Extract the [x, y] coordinate from the center of the cell holding the provided text.  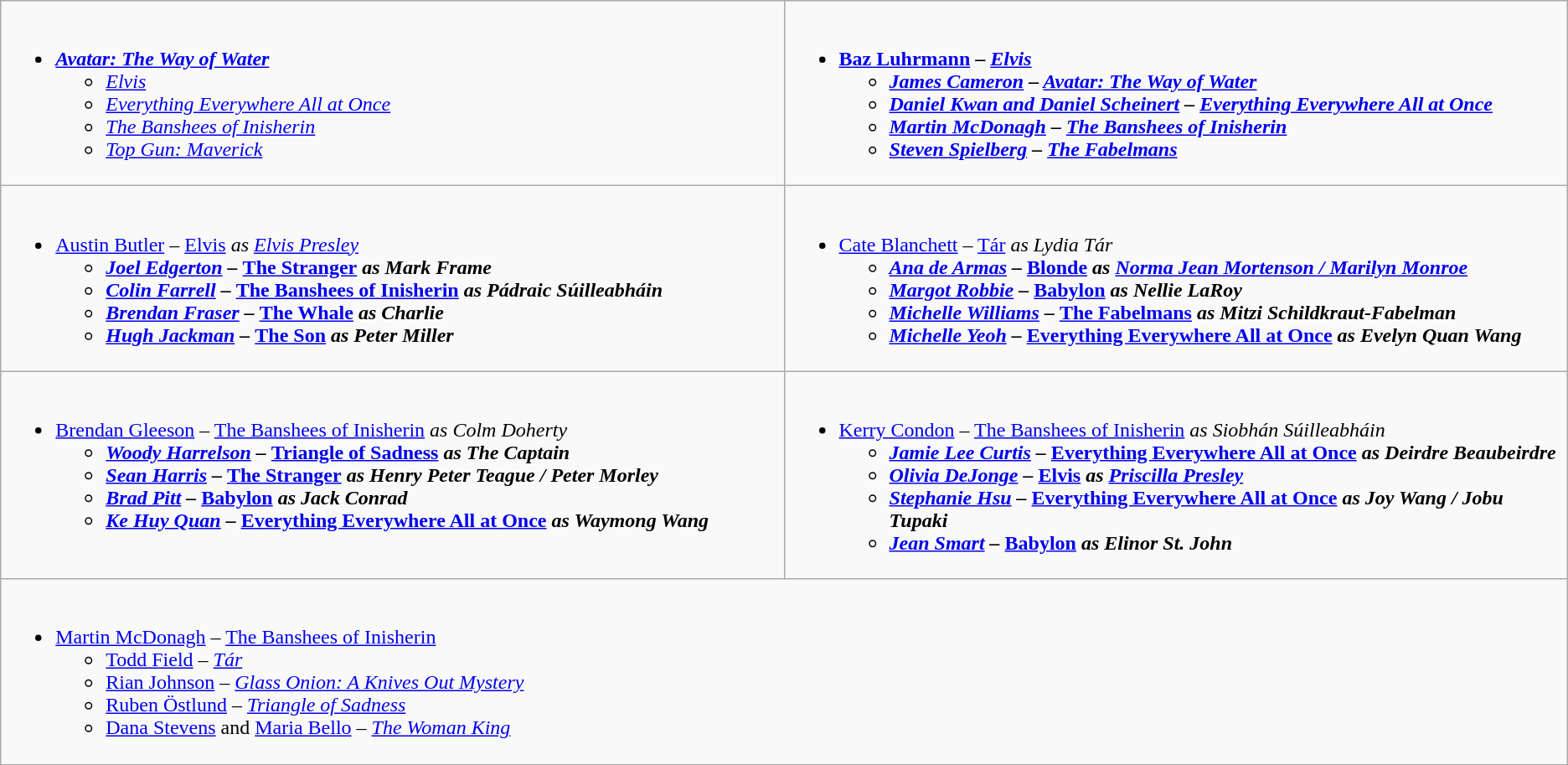
Avatar: The Way of WaterElvisEverything Everywhere All at OnceThe Banshees of InisherinTop Gun: Maverick [392, 94]
